Pinpoint the cell where the given text exists, returning its [X, Y] midpoint coordinate. 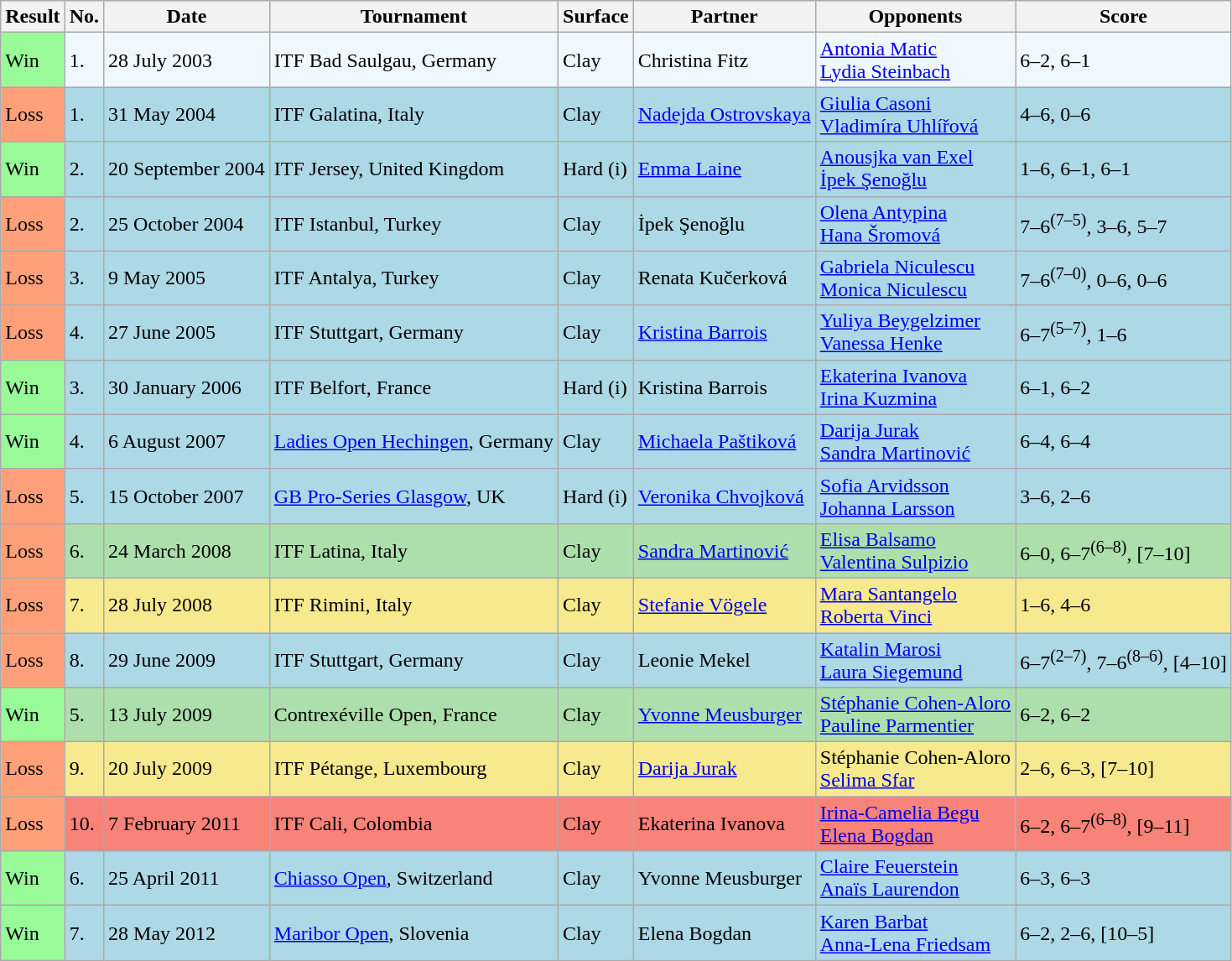
Score [1124, 17]
No. [84, 17]
6–2, 6–7(6–8), [9–11] [1124, 823]
Irina-Camelia Begu Elena Bogdan [915, 823]
GB Pro-Series Glasgow, UK [413, 496]
28 May 2012 [187, 932]
25 October 2004 [187, 223]
13 July 2009 [187, 714]
İpek Şenoğlu [725, 223]
Ekaterina Ivanova [725, 823]
ITF Rimini, Italy [413, 605]
6–1, 6–2 [1124, 387]
ITF Jersey, United Kingdom [413, 169]
Emma Laine [725, 169]
Ekaterina Ivanova Irina Kuzmina [915, 387]
Claire Feuerstein Anaïs Laurendon [915, 879]
Result [33, 17]
ITF Pétange, Luxembourg [413, 770]
Renata Kučerková [725, 278]
7–6(7–5), 3–6, 5–7 [1124, 223]
Stefanie Vögele [725, 605]
ITF Istanbul, Turkey [413, 223]
Gabriela Niculescu Monica Niculescu [915, 278]
ITF Cali, Colombia [413, 823]
6–7(2–7), 7–6(8–6), [4–10] [1124, 659]
Surface [596, 17]
6–0, 6–7(6–8), [7–10] [1124, 550]
Opponents [915, 17]
Ladies Open Hechingen, Germany [413, 441]
Darija Jurak [725, 770]
Partner [725, 17]
1–6, 6–1, 6–1 [1124, 169]
Anousjka van Exel İpek Şenoğlu [915, 169]
Leonie Mekel [725, 659]
Tournament [413, 17]
30 January 2006 [187, 387]
9 May 2005 [187, 278]
ITF Antalya, Turkey [413, 278]
Giulia Casoni Vladimíra Uhlířová [915, 114]
7–6(7–0), 0–6, 0–6 [1124, 278]
ITF Bad Saulgau, Germany [413, 60]
10. [84, 823]
6–7(5–7), 1–6 [1124, 332]
Michaela Paštiková [725, 441]
27 June 2005 [187, 332]
29 June 2009 [187, 659]
9. [84, 770]
ITF Belfort, France [413, 387]
Christina Fitz [725, 60]
Veronika Chvojková [725, 496]
Nadejda Ostrovskaya [725, 114]
Olena Antypina Hana Šromová [915, 223]
Katalin Marosi Laura Siegemund [915, 659]
20 September 2004 [187, 169]
Karen Barbat Anna-Lena Friedsam [915, 932]
Maribor Open, Slovenia [413, 932]
28 July 2003 [187, 60]
Elena Bogdan [725, 932]
6 August 2007 [187, 441]
25 April 2011 [187, 879]
Sandra Martinović [725, 550]
6–2, 2–6, [10–5] [1124, 932]
3–6, 2–6 [1124, 496]
Mara Santangelo Roberta Vinci [915, 605]
Darija Jurak Sandra Martinović [915, 441]
24 March 2008 [187, 550]
Chiasso Open, Switzerland [413, 879]
2–6, 6–3, [7–10] [1124, 770]
8. [84, 659]
6–3, 6–3 [1124, 879]
Stéphanie Cohen-Aloro Pauline Parmentier [915, 714]
Elisa Balsamo Valentina Sulpizio [915, 550]
20 July 2009 [187, 770]
Contrexéville Open, France [413, 714]
4–6, 0–6 [1124, 114]
15 October 2007 [187, 496]
Antonia Matic Lydia Steinbach [915, 60]
7 February 2011 [187, 823]
ITF Galatina, Italy [413, 114]
Date [187, 17]
1–6, 4–6 [1124, 605]
Sofia Arvidsson Johanna Larsson [915, 496]
6–2, 6–2 [1124, 714]
Stéphanie Cohen-Aloro Selima Sfar [915, 770]
31 May 2004 [187, 114]
28 July 2008 [187, 605]
6–4, 6–4 [1124, 441]
Yuliya Beygelzimer Vanessa Henke [915, 332]
ITF Latina, Italy [413, 550]
6–2, 6–1 [1124, 60]
